Output the [X, Y] coordinate of the center of the cell containing the given text.  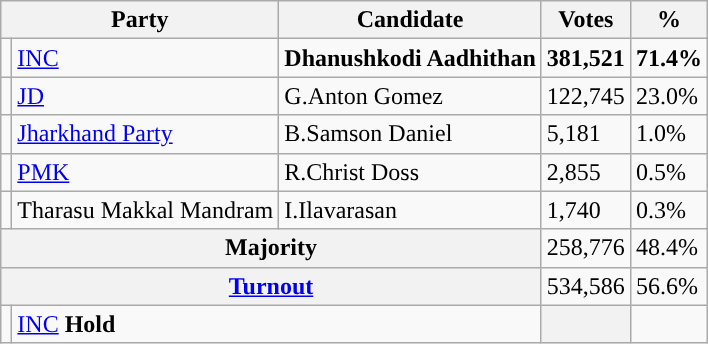
Votes [586, 20]
0.3% [668, 210]
5,181 [586, 134]
0.5% [668, 172]
INC Hold [277, 324]
R.Christ Doss [410, 172]
Majority [272, 248]
71.4% [668, 58]
Party [140, 20]
Jharkhand Party [146, 134]
48.4% [668, 248]
258,776 [586, 248]
G.Anton Gomez [410, 96]
2,855 [586, 172]
534,586 [586, 286]
I.Ilavarasan [410, 210]
1,740 [586, 210]
Turnout [272, 286]
Tharasu Makkal Mandram [146, 210]
% [668, 20]
56.6% [668, 286]
B.Samson Daniel [410, 134]
23.0% [668, 96]
PMK [146, 172]
JD [146, 96]
Dhanushkodi Aadhithan [410, 58]
Candidate [410, 20]
381,521 [586, 58]
122,745 [586, 96]
INC [146, 58]
1.0% [668, 134]
